For the text-containing cell, return its midpoint in (x, y) coordinate format. 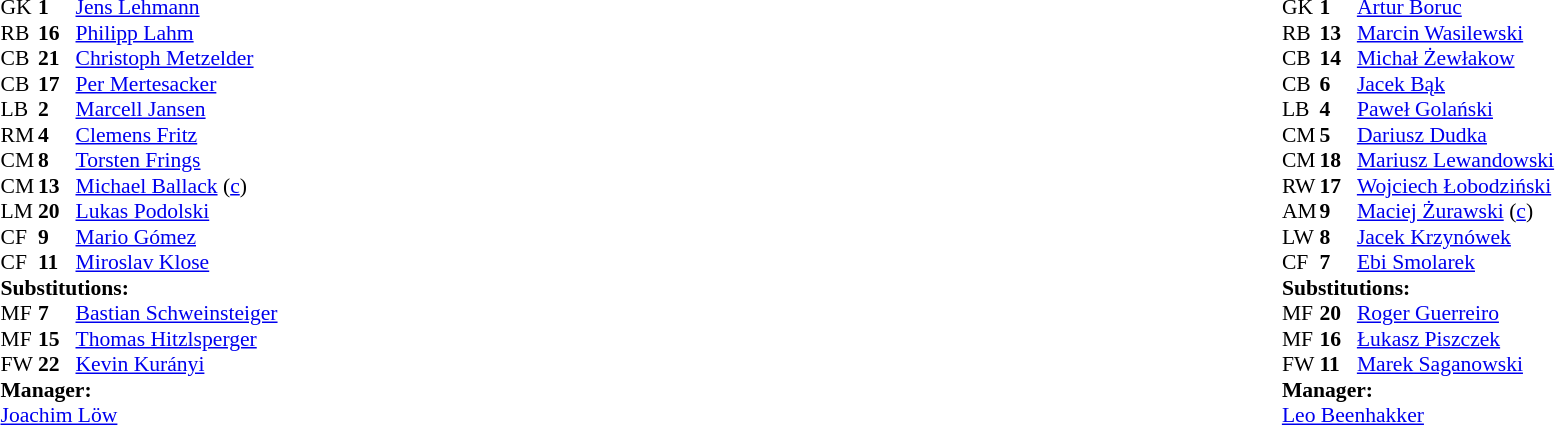
Wojciech Łobodziński (1456, 186)
Marcin Wasilewski (1456, 33)
Roger Guerreiro (1456, 313)
2 (57, 109)
LW (1301, 237)
Kevin Kurányi (177, 365)
18 (1338, 161)
Philipp Lahm (177, 33)
Maciej Żurawski (c) (1456, 211)
15 (57, 339)
Thomas Hitzlsperger (177, 339)
Ebi Smolarek (1456, 263)
Torsten Frings (177, 161)
Mariusz Lewandowski (1456, 161)
Jacek Bąk (1456, 84)
21 (57, 59)
Per Mertesacker (177, 84)
Lukas Podolski (177, 211)
RM (19, 135)
Michael Ballack (c) (177, 186)
Dariusz Dudka (1456, 135)
Clemens Fritz (177, 135)
6 (1338, 84)
Christoph Metzelder (177, 59)
Marek Saganowski (1456, 365)
Marcell Jansen (177, 109)
Mario Gómez (177, 237)
AM (1301, 211)
Łukasz Piszczek (1456, 339)
LM (19, 211)
RW (1301, 186)
14 (1338, 59)
Paweł Golański (1456, 109)
Bastian Schweinsteiger (177, 313)
Jacek Krzynówek (1456, 237)
22 (57, 365)
Miroslav Klose (177, 263)
Michał Żewłakow (1456, 59)
5 (1338, 135)
